Return (X, Y) of the center of cell containing provided text 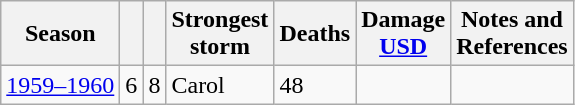
Strongeststorm (220, 34)
8 (154, 85)
DamageUSD (404, 34)
Carol (220, 85)
48 (315, 85)
6 (132, 85)
Season (60, 34)
Notes andReferences (512, 34)
Deaths (315, 34)
1959–1960 (60, 85)
